Output the [x, y] coordinate of the center of the cell containing the given text.  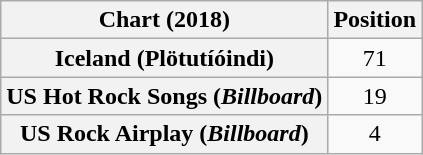
71 [375, 58]
Chart (2018) [164, 20]
19 [375, 96]
US Rock Airplay (Billboard) [164, 134]
US Hot Rock Songs (Billboard) [164, 96]
Position [375, 20]
Iceland (Plötutíóindi) [164, 58]
4 [375, 134]
